Scan for the cell matching the given text and deliver its (X, Y) coordinate at center. 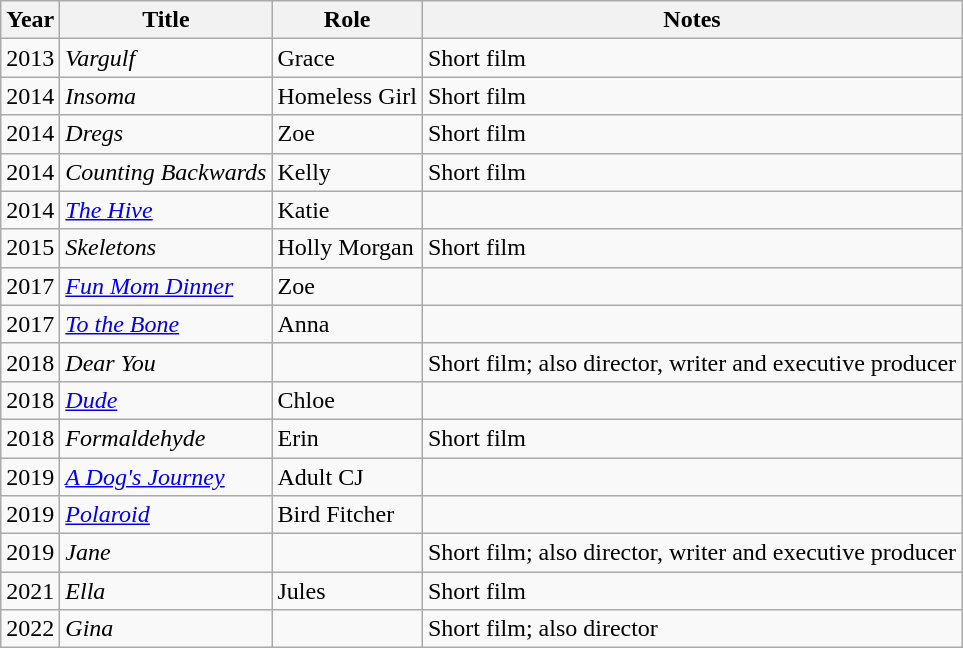
Role (347, 20)
Erin (347, 438)
Counting Backwards (166, 172)
Ella (166, 591)
Vargulf (166, 58)
Holly Morgan (347, 248)
Jane (166, 553)
Dregs (166, 134)
Gina (166, 629)
Jules (347, 591)
2015 (30, 248)
Anna (347, 324)
Katie (347, 210)
Grace (347, 58)
Homeless Girl (347, 96)
Year (30, 20)
2022 (30, 629)
Chloe (347, 400)
Formaldehyde (166, 438)
Kelly (347, 172)
Notes (692, 20)
Dude (166, 400)
Polaroid (166, 515)
Dear You (166, 362)
Bird Fitcher (347, 515)
The Hive (166, 210)
Title (166, 20)
Adult CJ (347, 477)
Fun Mom Dinner (166, 286)
To the Bone (166, 324)
Short film; also director (692, 629)
2013 (30, 58)
A Dog's Journey (166, 477)
Insoma (166, 96)
2021 (30, 591)
Skeletons (166, 248)
